Return the [x, y] coordinate for the center point of the cell that contains the specified text.  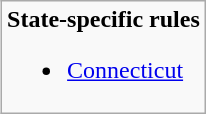
State-specific rulesConnecticut [104, 58]
